Search for the cell housing the specified text and yield its (X, Y) center coordinate. 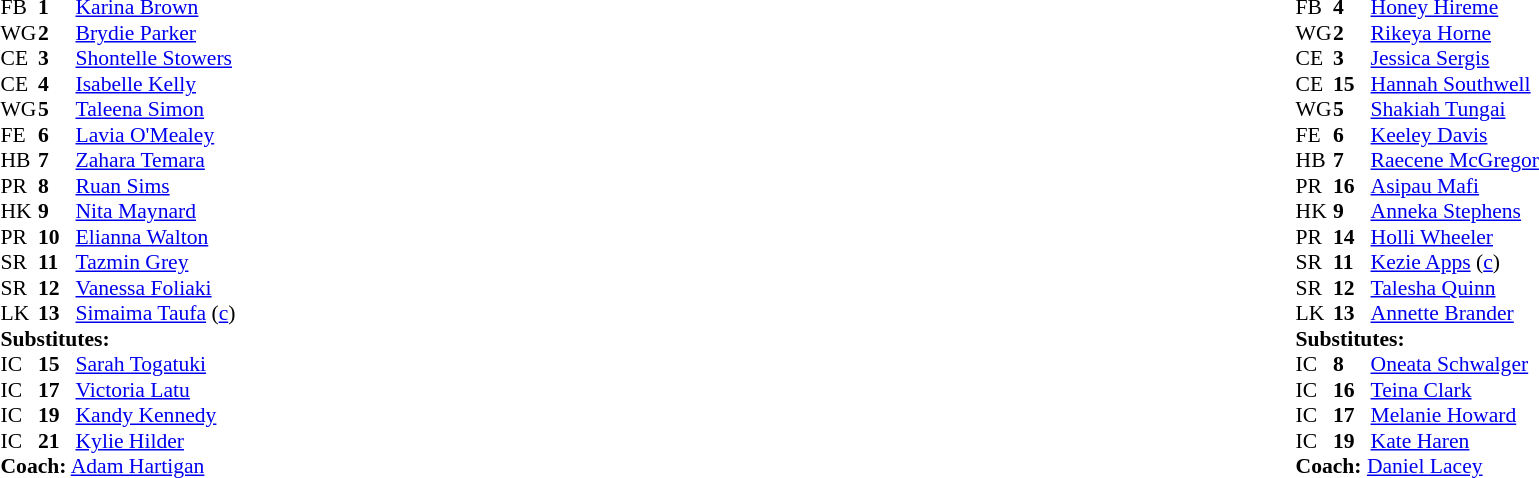
Isabelle Kelly (156, 84)
Melanie Howard (1455, 415)
Talesha Quinn (1455, 288)
Victoria Latu (156, 390)
Raecene McGregor (1455, 161)
Rikeya Horne (1455, 33)
Kandy Kennedy (156, 415)
Zahara Temara (156, 161)
10 (57, 237)
Anneka Stephens (1455, 211)
Holli Wheeler (1455, 237)
Jessica Sergis (1455, 59)
Teina Clark (1455, 390)
14 (1352, 237)
Annette Brander (1455, 313)
Kate Haren (1455, 441)
Brydie Parker (156, 33)
Tazmin Grey (156, 263)
Shontelle Stowers (156, 59)
Hannah Southwell (1455, 84)
Sarah Togatuki (156, 365)
Asipau Mafi (1455, 186)
Taleena Simon (156, 109)
Ruan Sims (156, 186)
21 (57, 441)
Simaima Taufa (c) (156, 313)
Elianna Walton (156, 237)
4 (57, 84)
Vanessa Foliaki (156, 288)
Keeley Davis (1455, 135)
Oneata Schwalger (1455, 365)
Kylie Hilder (156, 441)
Lavia O'Mealey (156, 135)
Nita Maynard (156, 211)
Shakiah Tungai (1455, 109)
Kezie Apps (c) (1455, 263)
